Return the [x, y] coordinate for the center point of the cell that contains the specified text.  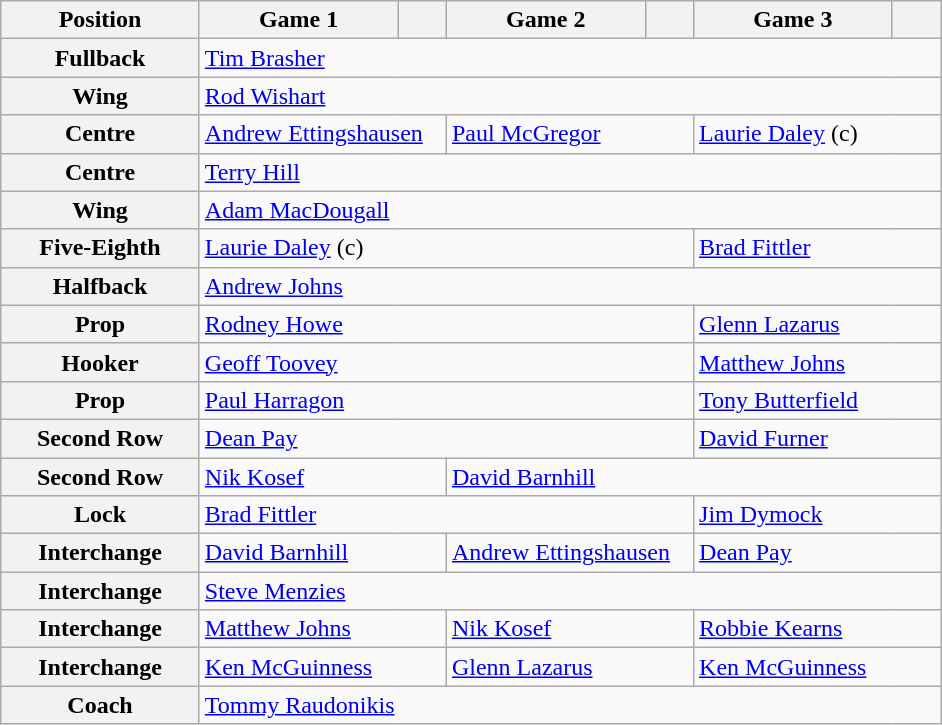
Coach [100, 705]
Tommy Raudonikis [570, 705]
Andrew Johns [570, 286]
Geoff Toovey [446, 362]
Fullback [100, 58]
Game 3 [794, 20]
Rod Wishart [570, 96]
Lock [100, 515]
Adam MacDougall [570, 210]
David Furner [818, 438]
Rodney Howe [446, 324]
Jim Dymock [818, 515]
Steve Menzies [570, 591]
Halfback [100, 286]
Hooker [100, 362]
Terry Hill [570, 172]
Tim Brasher [570, 58]
Game 1 [298, 20]
Paul Harragon [446, 400]
Tony Butterfield [818, 400]
Five-Eighth [100, 248]
Robbie Kearns [818, 629]
Game 2 [546, 20]
Position [100, 20]
Paul McGregor [570, 134]
